For the text-containing cell, return its midpoint in (x, y) coordinate format. 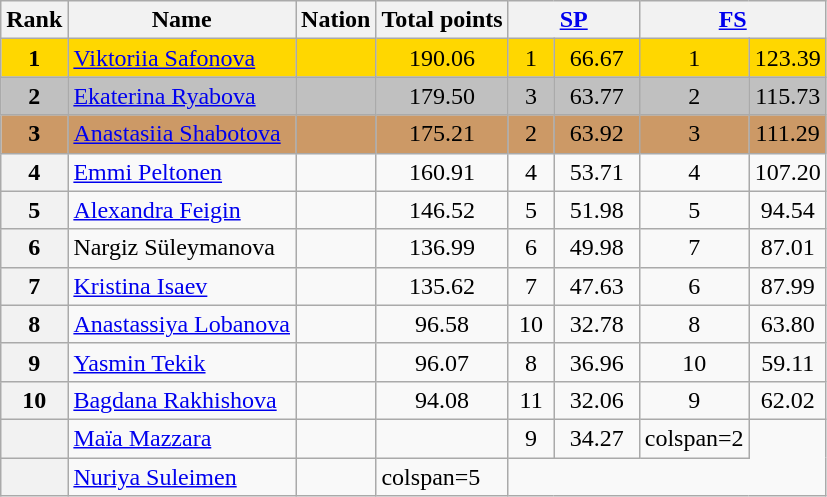
32.06 (596, 400)
colspan=5 (442, 477)
49.98 (596, 248)
190.06 (442, 58)
179.50 (442, 96)
11 (531, 400)
FS (732, 20)
Nation (336, 20)
Kristina Isaev (182, 286)
111.29 (788, 134)
34.27 (596, 438)
colspan=2 (694, 438)
94.08 (442, 400)
160.91 (442, 172)
SP (574, 20)
Rank (34, 20)
Ekaterina Ryabova (182, 96)
63.92 (596, 134)
51.98 (596, 210)
53.71 (596, 172)
96.07 (442, 362)
36.96 (596, 362)
Nuriya Suleimen (182, 477)
63.80 (788, 324)
Yasmin Tekik (182, 362)
146.52 (442, 210)
87.01 (788, 248)
Viktoriia Safonova (182, 58)
62.02 (788, 400)
175.21 (442, 134)
96.58 (442, 324)
59.11 (788, 362)
94.54 (788, 210)
87.99 (788, 286)
Anastassiya Lobanova (182, 324)
66.67 (596, 58)
63.77 (596, 96)
123.39 (788, 58)
47.63 (596, 286)
135.62 (442, 286)
136.99 (442, 248)
32.78 (596, 324)
Alexandra Feigin (182, 210)
Emmi Peltonen (182, 172)
Anastasiia Shabotova (182, 134)
Maïa Mazzara (182, 438)
107.20 (788, 172)
Total points (442, 20)
Bagdana Rakhishova (182, 400)
Name (182, 20)
Nargiz Süleymanova (182, 248)
115.73 (788, 96)
